Pinpoint the cell where the given text exists, returning its (X, Y) midpoint coordinate. 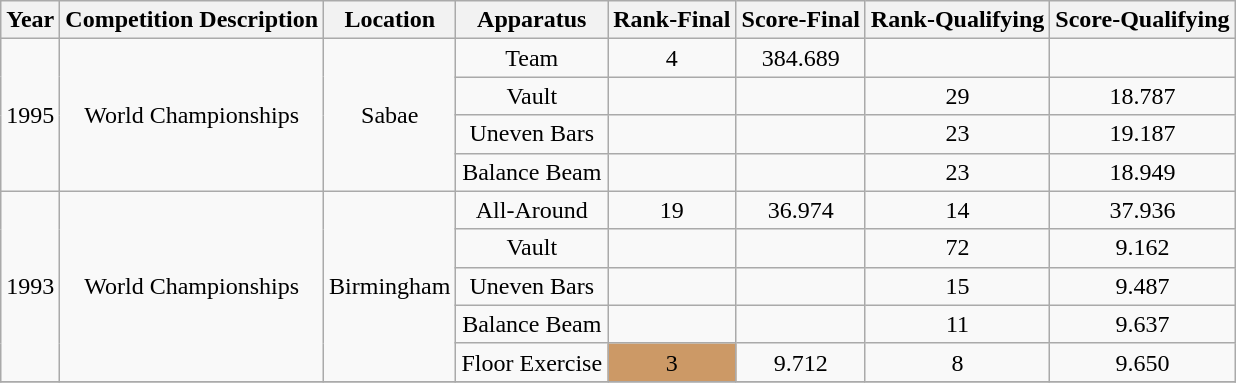
Birmingham (390, 286)
4 (672, 58)
Location (390, 20)
384.689 (800, 58)
9.162 (1142, 248)
14 (957, 210)
Competition Description (192, 20)
Apparatus (532, 20)
Sabae (390, 115)
Team (532, 58)
1995 (30, 115)
19.187 (1142, 134)
9.650 (1142, 362)
29 (957, 96)
Score-Qualifying (1142, 20)
Rank-Qualifying (957, 20)
72 (957, 248)
9.712 (800, 362)
Rank-Final (672, 20)
11 (957, 324)
18.787 (1142, 96)
19 (672, 210)
15 (957, 286)
Floor Exercise (532, 362)
9.487 (1142, 286)
Year (30, 20)
Score-Final (800, 20)
1993 (30, 286)
3 (672, 362)
9.637 (1142, 324)
18.949 (1142, 172)
37.936 (1142, 210)
36.974 (800, 210)
8 (957, 362)
All-Around (532, 210)
